Pinpoint the cell where the given text exists, returning its [x, y] midpoint coordinate. 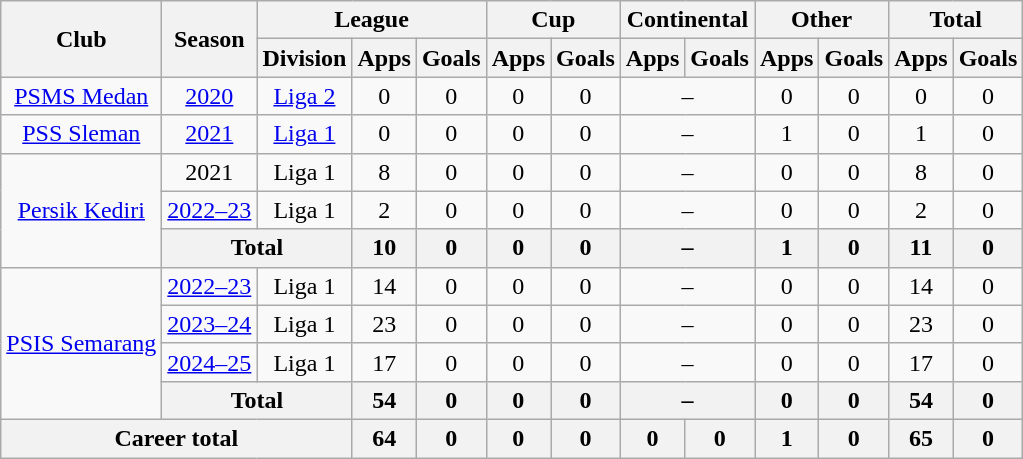
Club [82, 39]
Career total [176, 438]
2020 [210, 96]
Other [821, 20]
Persik Kediri [82, 210]
PSMS Medan [82, 96]
Continental [687, 20]
Cup [553, 20]
PSS Sleman [82, 134]
Division [304, 58]
2024–25 [210, 362]
PSIS Semarang [82, 343]
65 [921, 438]
11 [921, 248]
League [372, 20]
64 [384, 438]
Season [210, 39]
Liga 2 [304, 96]
10 [384, 248]
2023–24 [210, 324]
